Locate the cell with the specified text and output its [x, y] center coordinate. 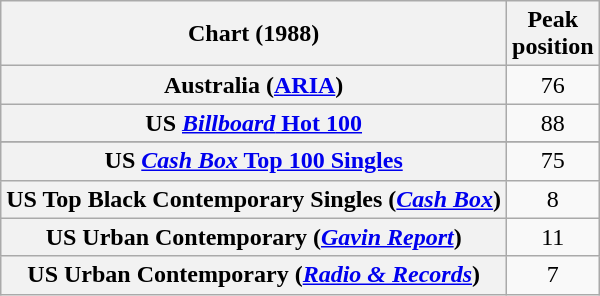
7 [553, 275]
8 [553, 199]
76 [553, 85]
75 [553, 161]
US Cash Box Top 100 Singles [254, 161]
88 [553, 123]
US Top Black Contemporary Singles (Cash Box) [254, 199]
Australia (ARIA) [254, 85]
US Urban Contemporary (Radio & Records) [254, 275]
Peakposition [553, 34]
Chart (1988) [254, 34]
11 [553, 237]
US Billboard Hot 100 [254, 123]
US Urban Contemporary (Gavin Report) [254, 237]
